Capture the cell that displays the provided text and extract its [x, y] central coordinate. 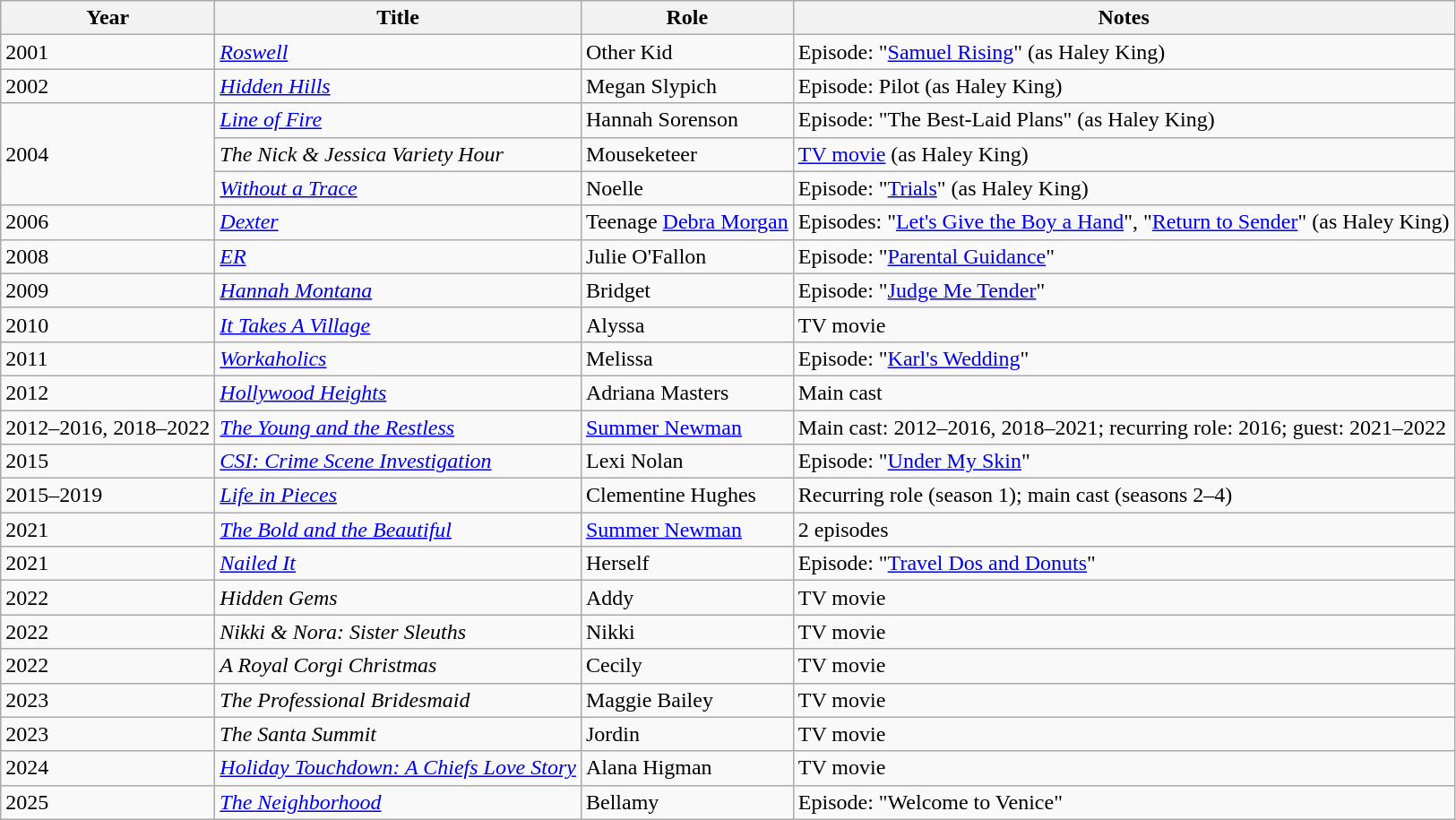
The Bold and the Beautiful [398, 530]
Bellamy [686, 802]
Episode: "Karl's Wedding" [1124, 358]
2006 [108, 222]
Hidden Gems [398, 598]
Episode: "Trials" (as Haley King) [1124, 188]
2008 [108, 256]
Notes [1124, 18]
Julie O'Fallon [686, 256]
Herself [686, 564]
ER [398, 256]
Holiday Touchdown: A Chiefs Love Story [398, 768]
Megan Slypich [686, 86]
Melissa [686, 358]
The Nick & Jessica Variety Hour [398, 154]
Main cast [1124, 393]
2 episodes [1124, 530]
Role [686, 18]
The Young and the Restless [398, 427]
A Royal Corgi Christmas [398, 666]
Hannah Montana [398, 290]
Episodes: "Let's Give the Boy a Hand", "Return to Sender" (as Haley King) [1124, 222]
Nikki & Nora: Sister Sleuths [398, 632]
2009 [108, 290]
Noelle [686, 188]
Main cast: 2012–2016, 2018–2021; recurring role: 2016; guest: 2021–2022 [1124, 427]
Alyssa [686, 324]
2024 [108, 768]
Roswell [398, 52]
The Santa Summit [398, 734]
Clementine Hughes [686, 496]
Nikki [686, 632]
2010 [108, 324]
Lexi Nolan [686, 462]
2025 [108, 802]
2002 [108, 86]
Mouseketeer [686, 154]
Workaholics [398, 358]
Cecily [686, 666]
Hidden Hills [398, 86]
Episode: "The Best-Laid Plans" (as Haley King) [1124, 120]
Other Kid [686, 52]
Episode: "Welcome to Venice" [1124, 802]
TV movie (as Haley King) [1124, 154]
Dexter [398, 222]
Line of Fire [398, 120]
Adriana Masters [686, 393]
Recurring role (season 1); main cast (seasons 2–4) [1124, 496]
Bridget [686, 290]
It Takes A Village [398, 324]
Alana Higman [686, 768]
2001 [108, 52]
Title [398, 18]
Episode: "Travel Dos and Donuts" [1124, 564]
The Neighborhood [398, 802]
2004 [108, 154]
Addy [686, 598]
2012–2016, 2018–2022 [108, 427]
Teenage Debra Morgan [686, 222]
CSI: Crime Scene Investigation [398, 462]
2015 [108, 462]
Jordin [686, 734]
Episode: "Judge Me Tender" [1124, 290]
2012 [108, 393]
Hannah Sorenson [686, 120]
Episode: "Under My Skin" [1124, 462]
The Professional Bridesmaid [398, 700]
Without a Trace [398, 188]
2015–2019 [108, 496]
Episode: "Parental Guidance" [1124, 256]
Nailed It [398, 564]
Episode: "Samuel Rising" (as Haley King) [1124, 52]
Maggie Bailey [686, 700]
Life in Pieces [398, 496]
Year [108, 18]
Episode: Pilot (as Haley King) [1124, 86]
2011 [108, 358]
Hollywood Heights [398, 393]
